From the cell containing the given text, extract its center point as (X, Y) coordinate. 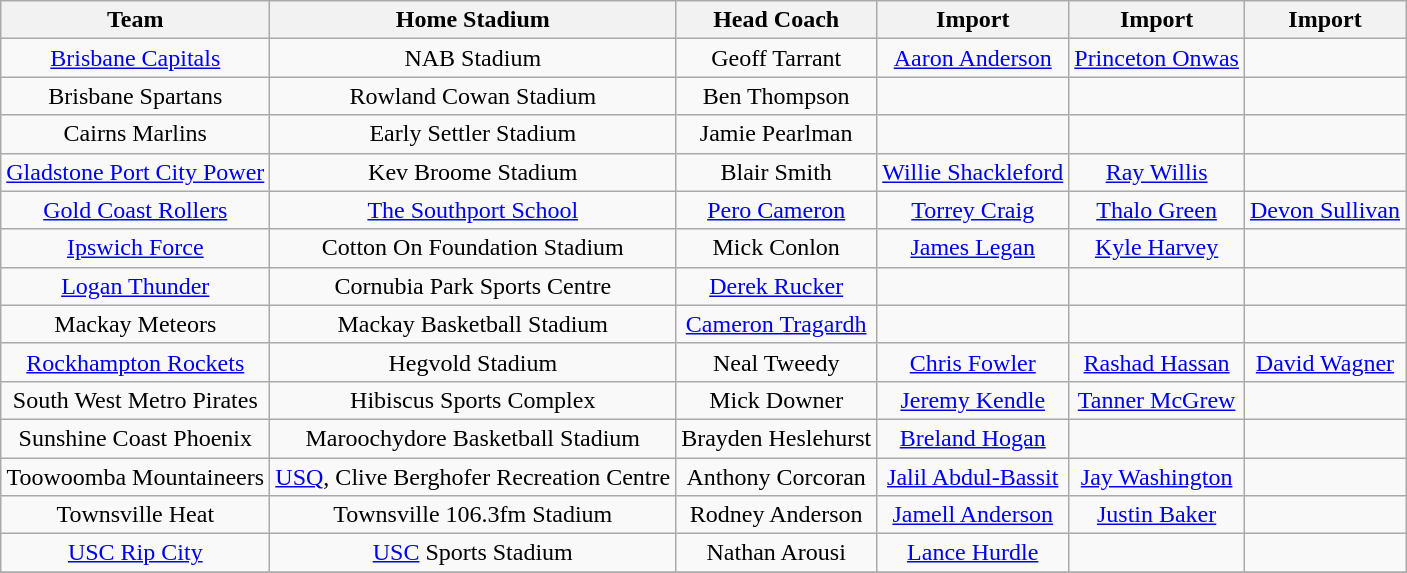
Cairns Marlins (136, 134)
Jalil Abdul-Bassit (973, 477)
Toowoomba Mountaineers (136, 477)
Blair Smith (776, 172)
Rockhampton Rockets (136, 362)
Team (136, 20)
James Legan (973, 248)
Brisbane Capitals (136, 58)
Pero Cameron (776, 210)
Jay Washington (1157, 477)
Kyle Harvey (1157, 248)
Tanner McGrew (1157, 400)
Mackay Meteors (136, 324)
Hibiscus Sports Complex (473, 400)
The Southport School (473, 210)
Ray Willis (1157, 172)
Mick Conlon (776, 248)
Mackay Basketball Stadium (473, 324)
Lance Hurdle (973, 553)
Townsville Heat (136, 515)
Willie Shackleford (973, 172)
Brisbane Spartans (136, 96)
Nathan Arousi (776, 553)
Ipswich Force (136, 248)
Jamie Pearlman (776, 134)
Geoff Tarrant (776, 58)
Maroochydore Basketball Stadium (473, 438)
Thalo Green (1157, 210)
David Wagner (1324, 362)
USC Sports Stadium (473, 553)
Ben Thompson (776, 96)
Kev Broome Stadium (473, 172)
Jamell Anderson (973, 515)
Home Stadium (473, 20)
Cameron Tragardh (776, 324)
Derek Rucker (776, 286)
Rowland Cowan Stadium (473, 96)
Anthony Corcoran (776, 477)
Mick Downer (776, 400)
Jeremy Kendle (973, 400)
Sunshine Coast Phoenix (136, 438)
Princeton Onwas (1157, 58)
Gold Coast Rollers (136, 210)
Cornubia Park Sports Centre (473, 286)
USQ, Clive Berghofer Recreation Centre (473, 477)
Aaron Anderson (973, 58)
Hegvold Stadium (473, 362)
Cotton On Foundation Stadium (473, 248)
South West Metro Pirates (136, 400)
Townsville 106.3fm Stadium (473, 515)
Chris Fowler (973, 362)
Justin Baker (1157, 515)
Gladstone Port City Power (136, 172)
Head Coach (776, 20)
Rashad Hassan (1157, 362)
Early Settler Stadium (473, 134)
Devon Sullivan (1324, 210)
Neal Tweedy (776, 362)
Logan Thunder (136, 286)
Brayden Heslehurst (776, 438)
USC Rip City (136, 553)
Rodney Anderson (776, 515)
NAB Stadium (473, 58)
Torrey Craig (973, 210)
Breland Hogan (973, 438)
